Provide the [x, y] coordinate of the cell's center where the given text is located.  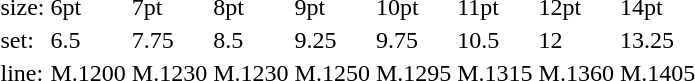
8.5 [251, 40]
9.25 [332, 40]
7.75 [169, 40]
10.5 [495, 40]
9.75 [413, 40]
12 [576, 40]
6.5 [88, 40]
